Detect which cell encompasses the target text, then output its [x, y] center coordinate. 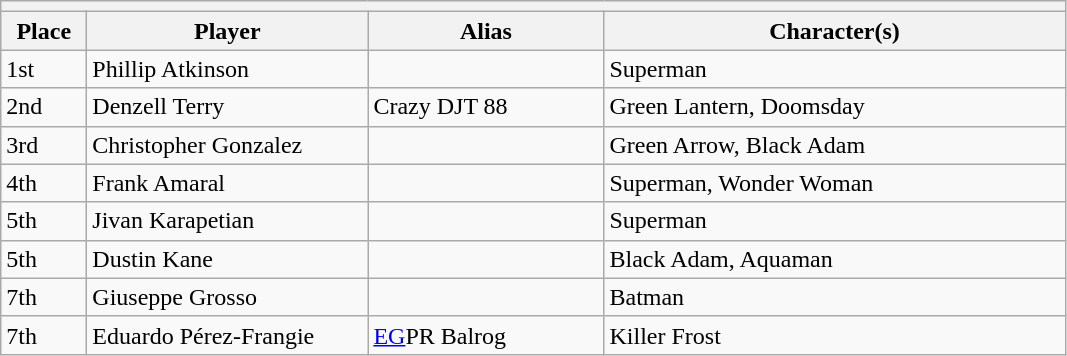
Player [228, 31]
Giuseppe Grosso [228, 297]
1st [44, 69]
Denzell Terry [228, 107]
Black Adam, Aquaman [834, 259]
3rd [44, 145]
Frank Amaral [228, 183]
Jivan Karapetian [228, 221]
Dustin Kane [228, 259]
Green Lantern, Doomsday [834, 107]
Superman, Wonder Woman [834, 183]
EGPR Balrog [486, 335]
Crazy DJT 88 [486, 107]
Killer Frost [834, 335]
Phillip Atkinson [228, 69]
Christopher Gonzalez [228, 145]
4th [44, 183]
Green Arrow, Black Adam [834, 145]
Batman [834, 297]
Eduardo Pérez-Frangie [228, 335]
Place [44, 31]
Character(s) [834, 31]
2nd [44, 107]
Alias [486, 31]
